Determine the [x, y] coordinate at the center of the cell enclosing the given text.  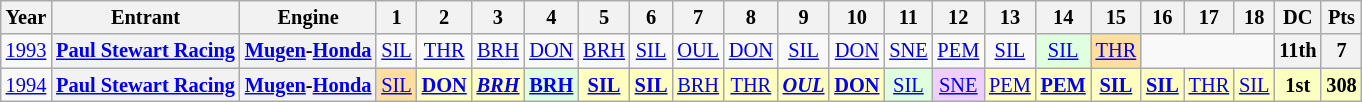
Pts [1341, 17]
Entrant [146, 17]
8 [751, 17]
5 [604, 17]
14 [1064, 17]
1 [396, 17]
10 [856, 17]
18 [1254, 17]
2 [444, 17]
11th [1298, 51]
16 [1162, 17]
15 [1116, 17]
4 [551, 17]
11 [908, 17]
13 [1010, 17]
DC [1298, 17]
6 [652, 17]
Year [26, 17]
1993 [26, 51]
12 [959, 17]
3 [498, 17]
9 [804, 17]
17 [1209, 17]
Engine [308, 17]
1994 [26, 85]
308 [1341, 85]
1st [1298, 85]
